Detect which cell encompasses the target text, then output its [x, y] center coordinate. 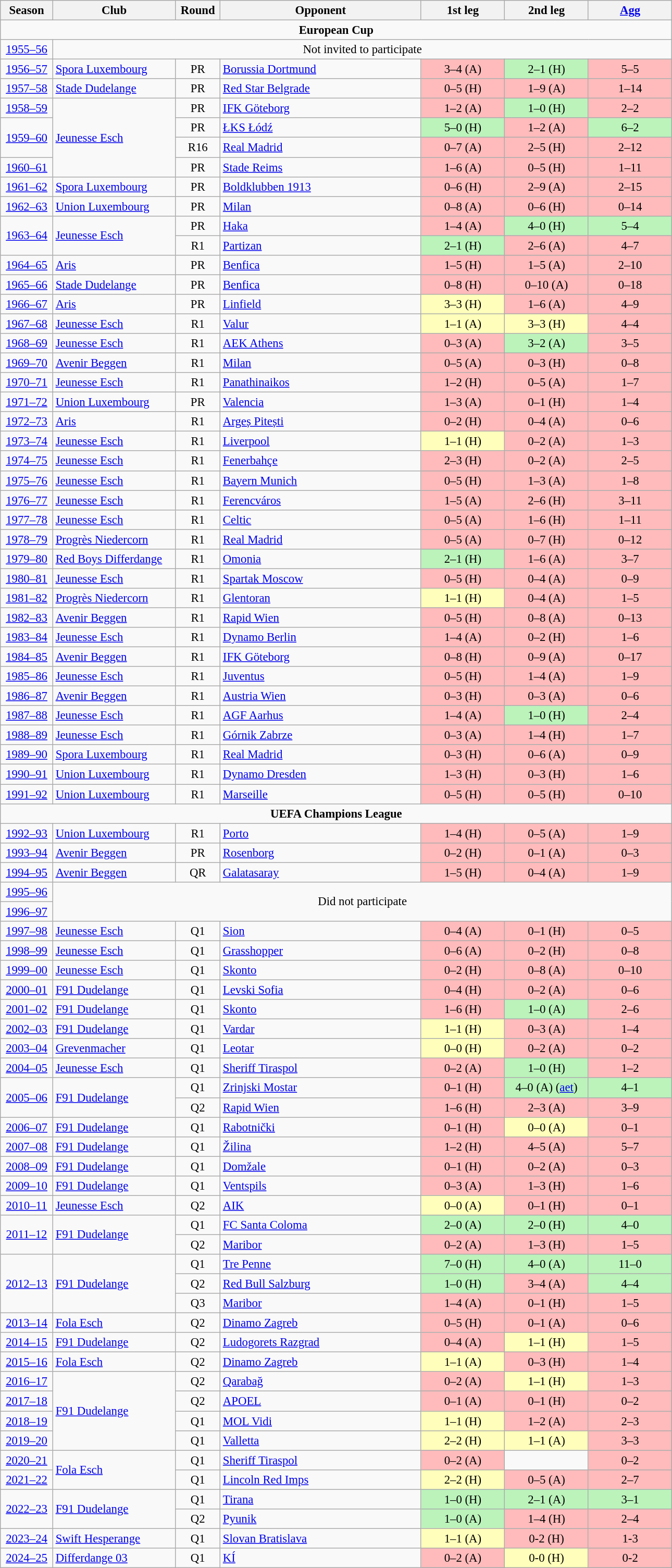
Dynamo Berlin [321, 637]
1966–67 [27, 304]
0–9 (A) [547, 657]
Tre Penne [321, 1264]
Dynamo Dresden [321, 774]
1960–61 [27, 167]
Galatasaray [321, 872]
2–0 (H) [547, 1225]
2–6 (A) [547, 245]
1990–91 [27, 774]
Valletta [321, 1440]
3–11 [630, 500]
Leotar [321, 1048]
Spartak Moscow [321, 578]
2017–18 [27, 1401]
1991–92 [27, 794]
2022–23 [27, 1509]
2000–01 [27, 990]
Round [198, 10]
Lincoln Red Imps [321, 1479]
APOEL [321, 1401]
1986–87 [27, 696]
Red Bull Salzburg [321, 1284]
Agg [630, 10]
Qarabağ [321, 1381]
1994–95 [27, 872]
Valur [321, 324]
1–2 [630, 1068]
1988–89 [27, 735]
1997–98 [27, 931]
1992–93 [27, 833]
1965–66 [27, 285]
0–18 [630, 285]
1979–80 [27, 559]
Q3 [198, 1303]
4–0 (A) [547, 1264]
1981–82 [27, 598]
2002–03 [27, 1029]
Glentoran [321, 598]
1974–75 [27, 461]
Valencia [321, 402]
Górnik Zabrze [321, 735]
2–15 [630, 187]
Vardar [321, 1029]
2023–24 [27, 1538]
2–3 [630, 1421]
0–17 [630, 657]
Slovan Bratislava [321, 1538]
Argeș Pitești [321, 422]
2–6 (H) [547, 500]
2015–16 [27, 1362]
2012–13 [27, 1284]
5–0 (H) [463, 128]
2005–06 [27, 1097]
1982–83 [27, 618]
Partizan [321, 245]
Pyunik [321, 1519]
1980–81 [27, 578]
Levski Sofia [321, 990]
Opponent [321, 10]
Porto [321, 833]
1972–73 [27, 422]
0–5 [630, 931]
Did not participate [363, 902]
Rosenborg [321, 853]
1968–69 [27, 343]
1977–78 [27, 520]
0–10 (A) [547, 285]
2016–17 [27, 1381]
Fenerbahçe [321, 461]
2–1 (A) [547, 1499]
2006–07 [27, 1127]
0–7 (H) [547, 539]
Red Boys Differdange [114, 559]
11–0 [630, 1264]
Stade Reims [321, 167]
AGF Aarhus [321, 715]
2008–09 [27, 1166]
2001–02 [27, 1009]
Ludogorets Razgrad [321, 1342]
2013–14 [27, 1323]
European Cup [337, 30]
Season [27, 10]
Domžale [321, 1166]
Boldklubben 1913 [321, 187]
3–1 [630, 1499]
Austria Wien [321, 696]
Ventspils [321, 1186]
2003–04 [27, 1048]
1983–84 [27, 637]
Grasshopper [321, 950]
2nd leg [547, 10]
2007–08 [27, 1146]
2–7 [630, 1479]
4–0 (A) (aet) [547, 1088]
MOL Vidi [321, 1421]
1955–56 [27, 50]
Rabotnički [321, 1127]
5–4 [630, 226]
2–10 [630, 265]
1–8 [630, 480]
4–1 [630, 1088]
1976–77 [27, 500]
1989–90 [27, 755]
ŁKS Łódź [321, 128]
0-0 (H) [547, 1558]
3–5 [630, 343]
2009–10 [27, 1186]
2–6 [630, 1009]
1975–76 [27, 480]
5–5 [630, 69]
1995–96 [27, 892]
1963–64 [27, 236]
3–9 [630, 1107]
1st leg [463, 10]
1993–94 [27, 853]
Marseille [321, 794]
1969–70 [27, 363]
Club [114, 10]
0–4 (H) [463, 990]
FC Santa Coloma [321, 1225]
1-3 [630, 1538]
1962–63 [27, 206]
2020–21 [27, 1460]
2–3 (H) [463, 461]
1984–85 [27, 657]
1959–60 [27, 138]
7–0 (H) [463, 1264]
Sion [321, 931]
6–2 [630, 128]
2019–20 [27, 1440]
Differdange 03 [114, 1558]
0–0 (H) [463, 1048]
2010–11 [27, 1205]
AEK Athens [321, 343]
4–7 [630, 245]
AIK [321, 1205]
0–14 [630, 206]
0–7 (A) [463, 147]
4–0 (H) [547, 226]
Bayern Munich [321, 480]
2021–22 [27, 1479]
0–13 [630, 618]
Liverpool [321, 441]
1978–79 [27, 539]
1961–62 [27, 187]
2–0 (A) [463, 1225]
1958–59 [27, 108]
2–9 (A) [547, 187]
4–0 [630, 1225]
Tirana [321, 1499]
2–12 [630, 147]
3–2 (A) [547, 343]
1971–72 [27, 402]
1967–68 [27, 324]
3–3 [630, 1440]
1999–00 [27, 970]
0–12 [630, 539]
1956–57 [27, 69]
1973–74 [27, 441]
Ferencváros [321, 500]
Linfield [321, 304]
3–7 [630, 559]
Haka [321, 226]
Celtic [321, 520]
2–2 [630, 108]
2–5 [630, 461]
Swift Hesperange [114, 1538]
4–9 [630, 304]
0-2 [630, 1558]
2–3 (A) [547, 1107]
2024–25 [27, 1558]
Panathinaikos [321, 382]
2014–15 [27, 1342]
Grevenmacher [114, 1048]
Žilina [321, 1146]
Omonia [321, 559]
Borussia Dortmund [321, 69]
1985–86 [27, 676]
Red Star Belgrade [321, 89]
1998–99 [27, 950]
1957–58 [27, 89]
Not invited to participate [363, 50]
1996–97 [27, 911]
0-2 (H) [547, 1538]
1–14 [630, 89]
UEFA Champions League [337, 813]
2–5 (H) [547, 147]
4–5 (A) [547, 1146]
QR [198, 872]
R16 [198, 147]
2018–19 [27, 1421]
1964–65 [27, 265]
Juventus [321, 676]
2004–05 [27, 1068]
KÍ [321, 1558]
2011–12 [27, 1235]
1987–88 [27, 715]
5–7 [630, 1146]
1970–71 [27, 382]
1–9 (A) [547, 89]
Zrinjski Mostar [321, 1088]
